Determine the [x, y] coordinate at the center of the cell enclosing the given text.  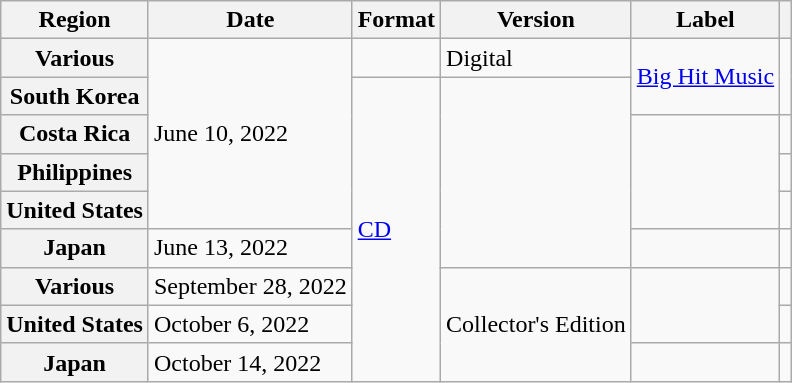
Big Hit Music [705, 77]
October 14, 2022 [250, 362]
Region [75, 20]
Digital [536, 58]
June 10, 2022 [250, 134]
Label [705, 20]
September 28, 2022 [250, 286]
Format [396, 20]
Version [536, 20]
Philippines [75, 172]
CD [396, 229]
October 6, 2022 [250, 324]
June 13, 2022 [250, 248]
Collector's Edition [536, 324]
South Korea [75, 96]
Costa Rica [75, 134]
Date [250, 20]
